For the text-containing cell, return its midpoint in [x, y] coordinate format. 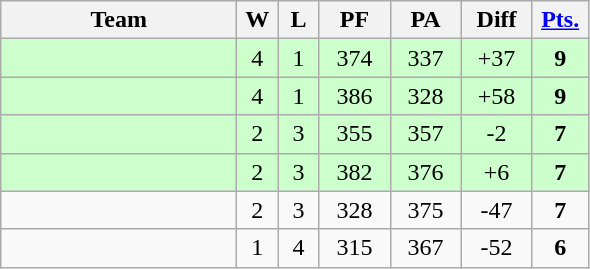
L [298, 20]
W [258, 20]
Diff [496, 20]
382 [354, 172]
6 [560, 248]
+37 [496, 58]
+6 [496, 172]
-47 [496, 210]
375 [426, 210]
PF [354, 20]
367 [426, 248]
Pts. [560, 20]
-2 [496, 134]
315 [354, 248]
337 [426, 58]
+58 [496, 96]
Team [119, 20]
-52 [496, 248]
386 [354, 96]
376 [426, 172]
374 [354, 58]
PA [426, 20]
355 [354, 134]
357 [426, 134]
